Identify which cell holds the provided text, then report its (x, y) central coordinate. 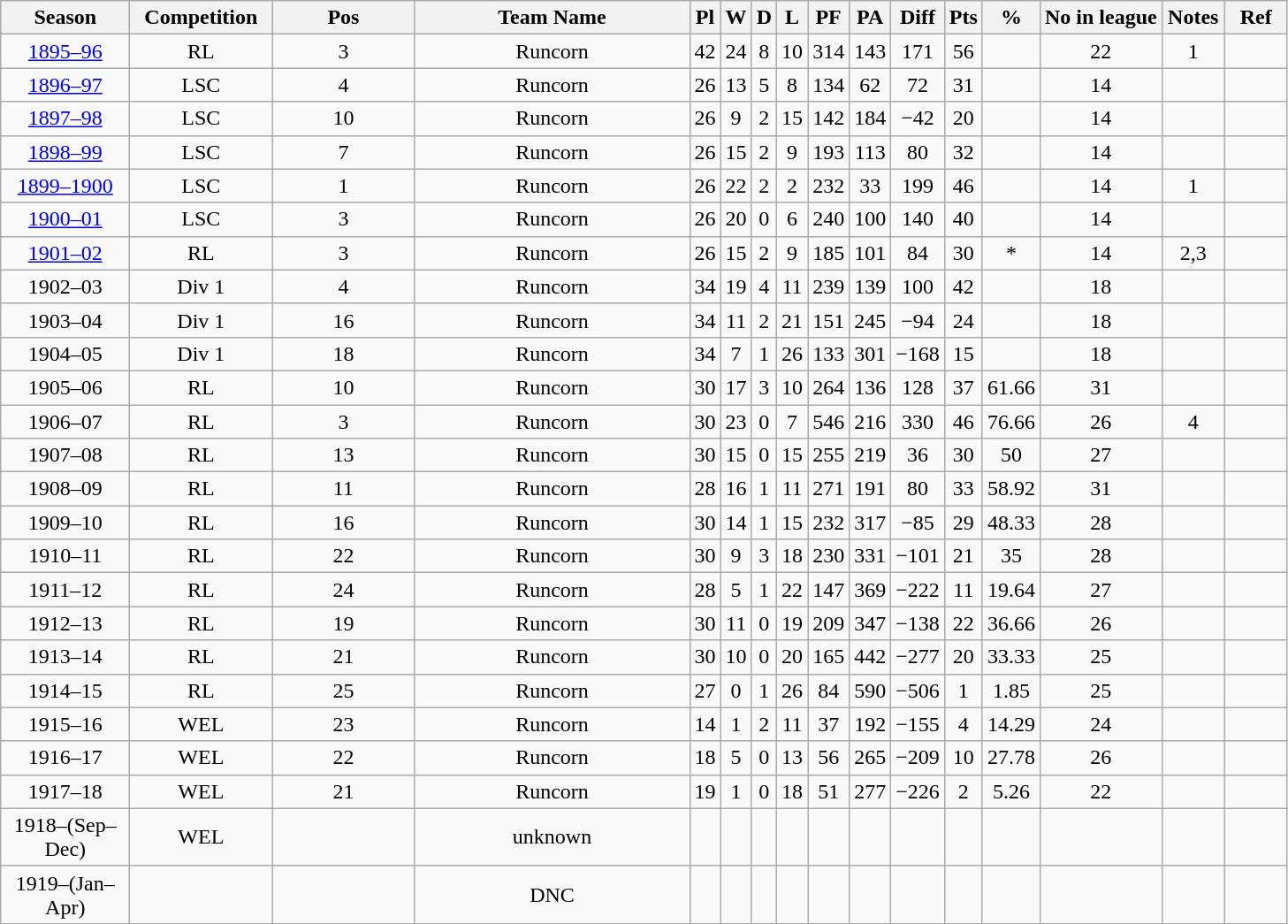
Notes (1193, 18)
Team Name (552, 18)
192 (870, 724)
590 (870, 691)
1902–03 (65, 286)
271 (829, 489)
Pl (705, 18)
1898–99 (65, 152)
1895–96 (65, 51)
140 (918, 219)
No in league (1101, 18)
40 (964, 219)
128 (918, 387)
17 (735, 387)
1913–14 (65, 657)
−277 (918, 657)
301 (870, 354)
369 (870, 590)
330 (918, 422)
1900–01 (65, 219)
199 (918, 186)
−155 (918, 724)
1909–10 (65, 523)
1907–08 (65, 455)
* (1011, 253)
−94 (918, 320)
139 (870, 286)
240 (829, 219)
1906–07 (65, 422)
1905–06 (65, 387)
32 (964, 152)
113 (870, 152)
1908–09 (65, 489)
314 (829, 51)
143 (870, 51)
−138 (918, 623)
−168 (918, 354)
1914–15 (65, 691)
255 (829, 455)
1917–18 (65, 791)
33.33 (1011, 657)
1918–(Sep–Dec) (65, 836)
−101 (918, 556)
1901–02 (65, 253)
265 (870, 758)
72 (918, 85)
147 (829, 590)
1912–13 (65, 623)
50 (1011, 455)
136 (870, 387)
36 (918, 455)
1910–11 (65, 556)
191 (870, 489)
76.66 (1011, 422)
−506 (918, 691)
51 (829, 791)
27.78 (1011, 758)
347 (870, 623)
PA (870, 18)
165 (829, 657)
Diff (918, 18)
2,3 (1193, 253)
35 (1011, 556)
−222 (918, 590)
−209 (918, 758)
62 (870, 85)
48.33 (1011, 523)
61.66 (1011, 387)
245 (870, 320)
−226 (918, 791)
5.26 (1011, 791)
317 (870, 523)
442 (870, 657)
% (1011, 18)
36.66 (1011, 623)
Ref (1255, 18)
1903–04 (65, 320)
Pos (343, 18)
184 (870, 118)
29 (964, 523)
1899–1900 (65, 186)
142 (829, 118)
216 (870, 422)
1904–05 (65, 354)
14.29 (1011, 724)
101 (870, 253)
219 (870, 455)
209 (829, 623)
230 (829, 556)
L (792, 18)
171 (918, 51)
1897–98 (65, 118)
193 (829, 152)
Season (65, 18)
1916–17 (65, 758)
133 (829, 354)
W (735, 18)
58.92 (1011, 489)
DNC (552, 895)
1919–(Jan–Apr) (65, 895)
277 (870, 791)
19.64 (1011, 590)
−85 (918, 523)
264 (829, 387)
1911–12 (65, 590)
D (764, 18)
185 (829, 253)
1.85 (1011, 691)
6 (792, 219)
Pts (964, 18)
331 (870, 556)
−42 (918, 118)
1896–97 (65, 85)
Competition (202, 18)
151 (829, 320)
134 (829, 85)
239 (829, 286)
1915–16 (65, 724)
PF (829, 18)
unknown (552, 836)
546 (829, 422)
